Determine the (X, Y) coordinate at the center of the cell enclosing the given text.  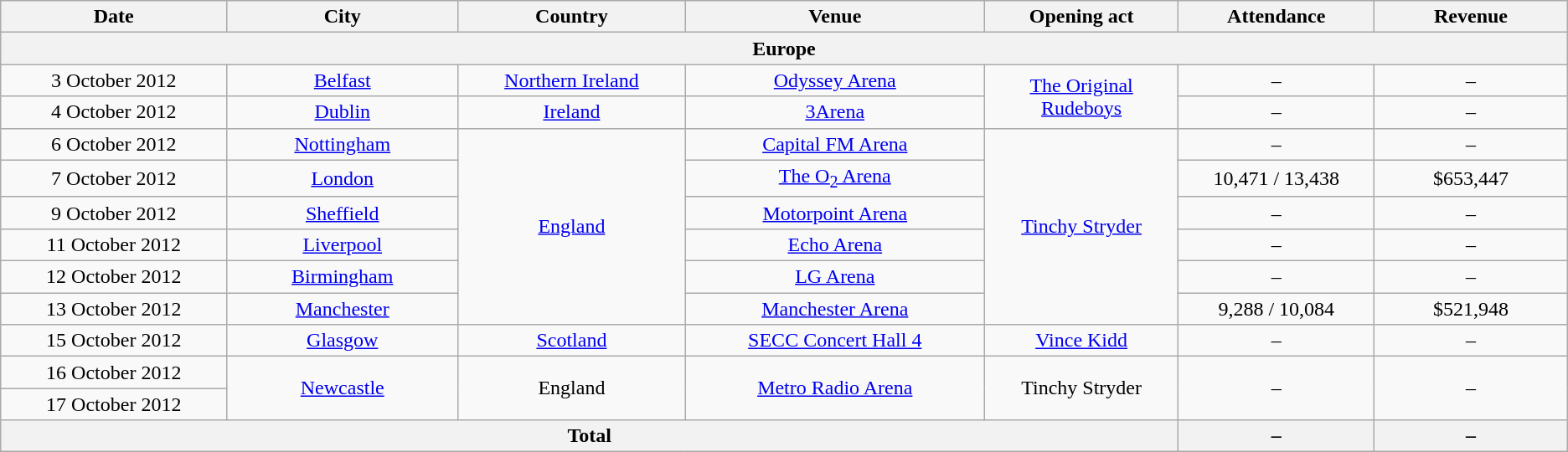
9,288 / 10,084 (1277, 309)
Glasgow (343, 341)
13 October 2012 (114, 309)
Attendance (1277, 17)
Odyssey Arena (834, 80)
11 October 2012 (114, 244)
Manchester Arena (834, 309)
Northern Ireland (571, 80)
4 October 2012 (114, 112)
LG Arena (834, 277)
City (343, 17)
Nottingham (343, 144)
6 October 2012 (114, 144)
7 October 2012 (114, 178)
Newcastle (343, 388)
Date (114, 17)
Opening act (1082, 17)
$521,948 (1471, 309)
17 October 2012 (114, 404)
Motorpoint Arena (834, 213)
Sheffield (343, 213)
London (343, 178)
3Arena (834, 112)
Birmingham (343, 277)
Scotland (571, 341)
10,471 / 13,438 (1277, 178)
Europe (784, 49)
Total (590, 436)
Dublin (343, 112)
12 October 2012 (114, 277)
The O2 Arena (834, 178)
Venue (834, 17)
15 October 2012 (114, 341)
SECC Concert Hall 4 (834, 341)
Liverpool (343, 244)
Revenue (1471, 17)
The Original Rudeboys (1082, 96)
Vince Kidd (1082, 341)
Metro Radio Arena (834, 388)
3 October 2012 (114, 80)
Country (571, 17)
Echo Arena (834, 244)
Capital FM Arena (834, 144)
16 October 2012 (114, 372)
Belfast (343, 80)
$653,447 (1471, 178)
9 October 2012 (114, 213)
Ireland (571, 112)
Manchester (343, 309)
